From the cell containing the given text, extract its center point as [X, Y] coordinate. 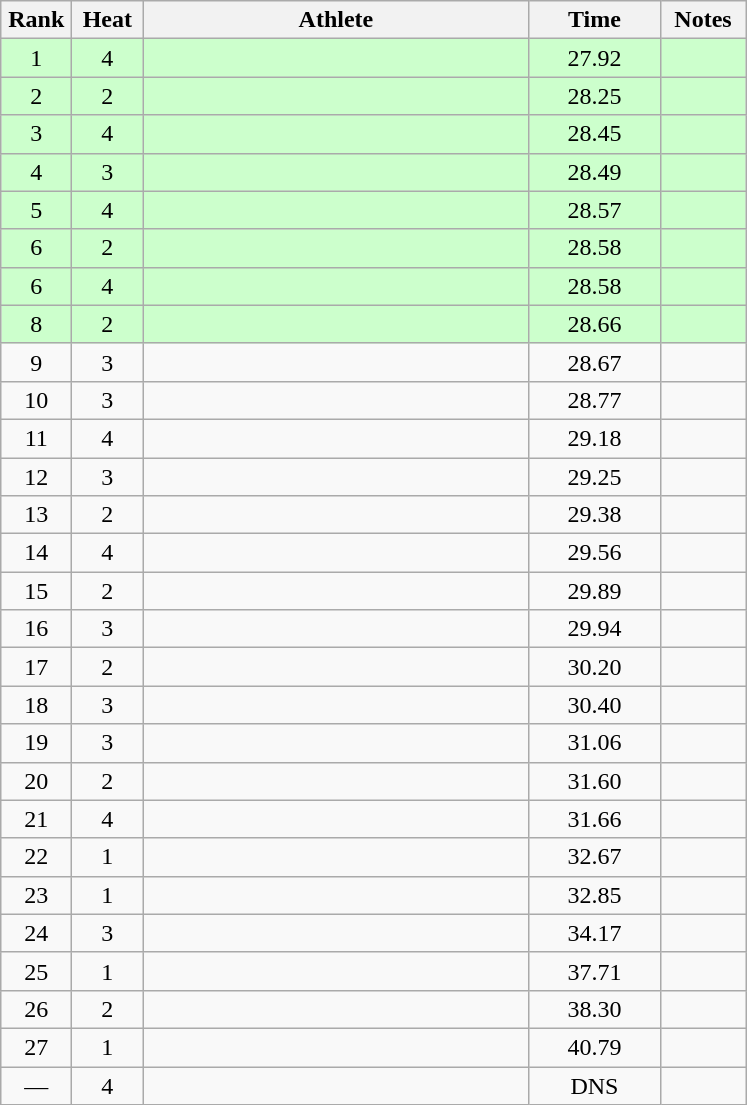
Athlete [336, 20]
11 [36, 438]
12 [36, 477]
19 [36, 743]
29.18 [594, 438]
38.30 [594, 1009]
27 [36, 1047]
9 [36, 362]
13 [36, 515]
18 [36, 705]
10 [36, 400]
Time [594, 20]
28.25 [594, 96]
40.79 [594, 1047]
17 [36, 667]
5 [36, 210]
29.89 [594, 591]
28.67 [594, 362]
32.67 [594, 857]
15 [36, 591]
16 [36, 629]
28.49 [594, 172]
22 [36, 857]
29.94 [594, 629]
28.57 [594, 210]
29.25 [594, 477]
27.92 [594, 58]
29.38 [594, 515]
29.56 [594, 553]
Rank [36, 20]
28.66 [594, 324]
21 [36, 819]
31.06 [594, 743]
Heat [108, 20]
8 [36, 324]
37.71 [594, 971]
25 [36, 971]
20 [36, 781]
DNS [594, 1085]
28.45 [594, 134]
34.17 [594, 933]
32.85 [594, 895]
30.20 [594, 667]
Notes [703, 20]
14 [36, 553]
24 [36, 933]
26 [36, 1009]
31.66 [594, 819]
28.77 [594, 400]
23 [36, 895]
31.60 [594, 781]
— [36, 1085]
30.40 [594, 705]
